Locate the cell with the specified text and output its [X, Y] center coordinate. 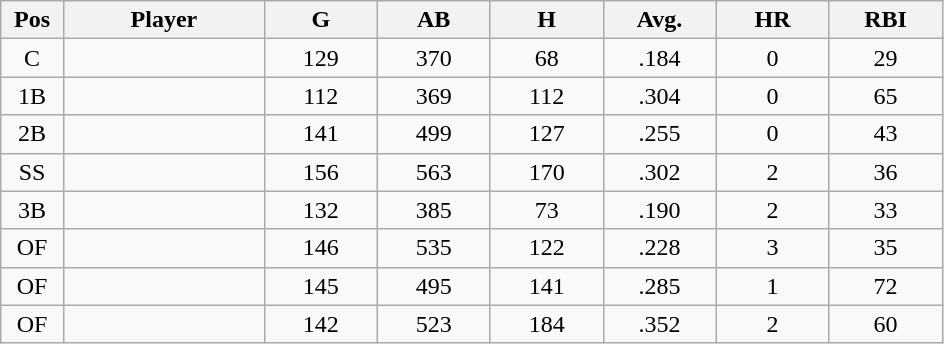
.255 [660, 134]
156 [320, 172]
29 [886, 58]
127 [546, 134]
Avg. [660, 20]
36 [886, 172]
43 [886, 134]
60 [886, 324]
369 [434, 96]
495 [434, 286]
SS [32, 172]
370 [434, 58]
33 [886, 210]
145 [320, 286]
HR [772, 20]
.285 [660, 286]
.228 [660, 248]
563 [434, 172]
523 [434, 324]
72 [886, 286]
Player [164, 20]
170 [546, 172]
73 [546, 210]
142 [320, 324]
RBI [886, 20]
2B [32, 134]
.184 [660, 58]
1 [772, 286]
.190 [660, 210]
132 [320, 210]
AB [434, 20]
G [320, 20]
129 [320, 58]
H [546, 20]
122 [546, 248]
.304 [660, 96]
68 [546, 58]
Pos [32, 20]
146 [320, 248]
.302 [660, 172]
3B [32, 210]
184 [546, 324]
1B [32, 96]
3 [772, 248]
535 [434, 248]
65 [886, 96]
499 [434, 134]
385 [434, 210]
.352 [660, 324]
C [32, 58]
35 [886, 248]
